Pinpoint the cell where the given text exists, returning its (X, Y) midpoint coordinate. 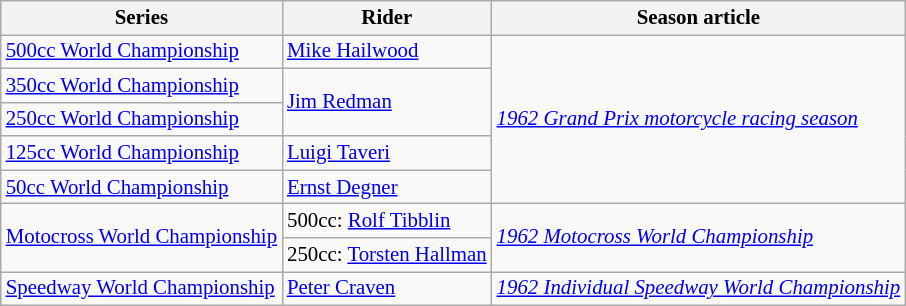
1962 Grand Prix motorcycle racing season (699, 118)
1962 Individual Speedway World Championship (699, 288)
500cc: Rolf Tibblin (387, 221)
Speedway World Championship (142, 288)
Series (142, 18)
Jim Redman (387, 102)
Luigi Taveri (387, 153)
125cc World Championship (142, 153)
Rider (387, 18)
500cc World Championship (142, 51)
350cc World Championship (142, 85)
250cc World Championship (142, 119)
Ernst Degner (387, 187)
250cc: Torsten Hallman (387, 255)
Peter Craven (387, 288)
1962 Motocross World Championship (699, 238)
Motocross World Championship (142, 238)
Season article (699, 18)
50cc World Championship (142, 187)
Mike Hailwood (387, 51)
